Scan for the cell matching the given text and deliver its (X, Y) coordinate at center. 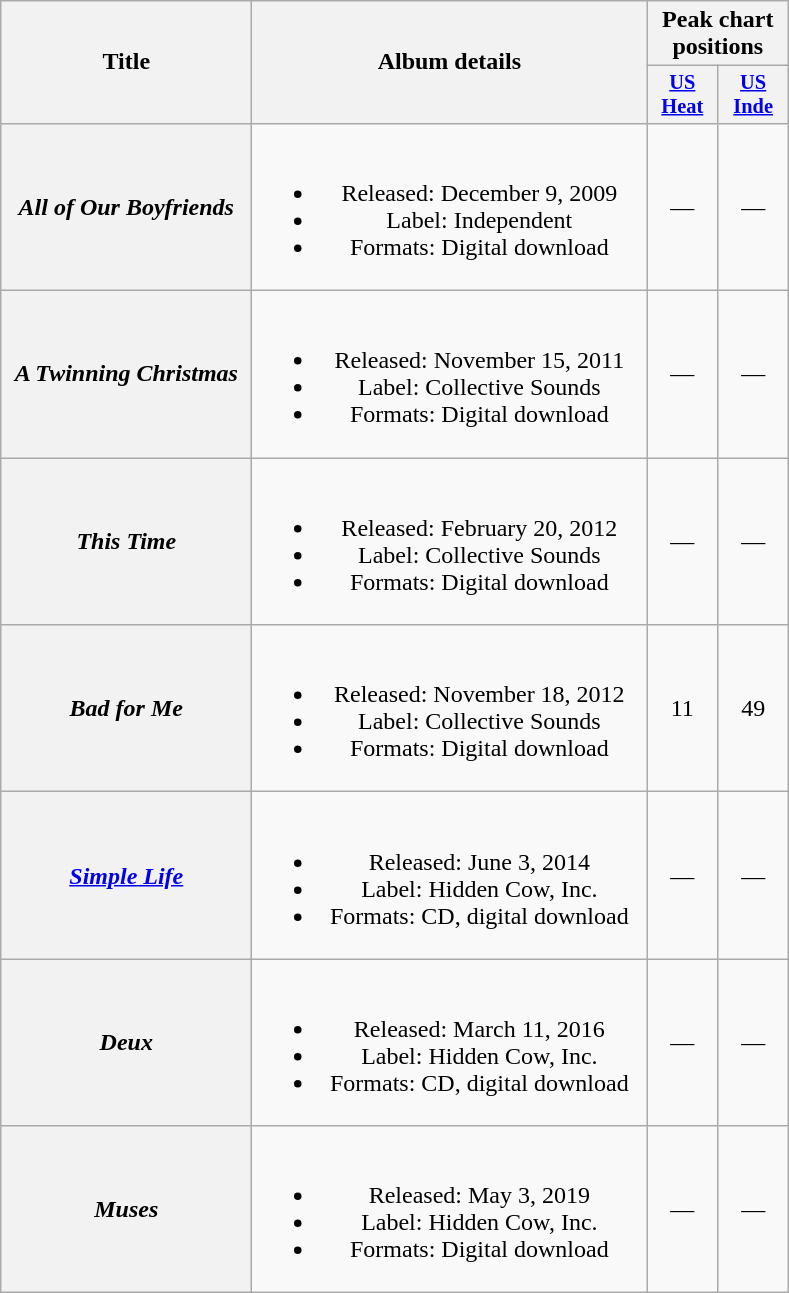
Released: May 3, 2019Label: Hidden Cow, Inc.Formats: Digital download (450, 1210)
All of Our Boyfriends (126, 206)
Released: March 11, 2016Label: Hidden Cow, Inc.Formats: CD, digital download (450, 1042)
Released: November 18, 2012Label: Collective SoundsFormats: Digital download (450, 708)
Peak chart positions (718, 34)
Title (126, 62)
USHeat (682, 95)
Released: February 20, 2012Label: Collective SoundsFormats: Digital download (450, 542)
This Time (126, 542)
USInde (754, 95)
Released: November 15, 2011Label: Collective SoundsFormats: Digital download (450, 374)
11 (682, 708)
Muses (126, 1210)
49 (754, 708)
A Twinning Christmas (126, 374)
Album details (450, 62)
Bad for Me (126, 708)
Released: December 9, 2009Label: IndependentFormats: Digital download (450, 206)
Deux (126, 1042)
Released: June 3, 2014Label: Hidden Cow, Inc.Formats: CD, digital download (450, 876)
Simple Life (126, 876)
